Determine the [X, Y] coordinate at the center of the cell enclosing the given text.  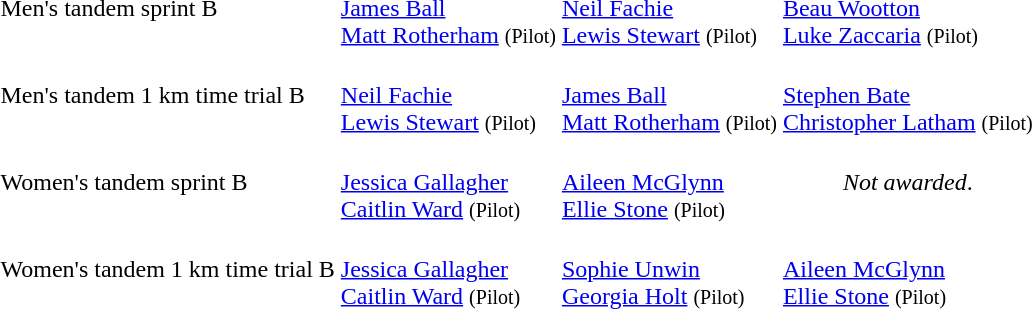
Neil FachieLewis Stewart (Pilot) [448, 95]
Jessica GallagherCaitlin Ward (Pilot) [448, 182]
Aileen McGlynnEllie Stone (Pilot) [669, 182]
James BallMatt Rotherham (Pilot) [669, 95]
